Detect which cell encompasses the target text, then output its (X, Y) center coordinate. 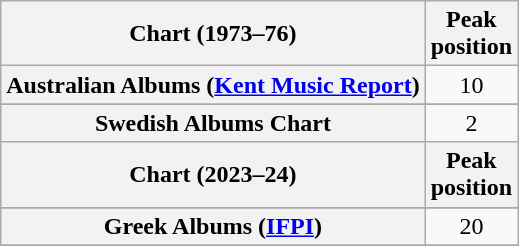
Chart (2023–24) (213, 174)
Greek Albums (IFPI) (213, 226)
Swedish Albums Chart (213, 123)
2 (471, 123)
Australian Albums (Kent Music Report) (213, 85)
Chart (1973–76) (213, 34)
20 (471, 226)
10 (471, 85)
